Pinpoint the cell where the given text exists, returning its (X, Y) midpoint coordinate. 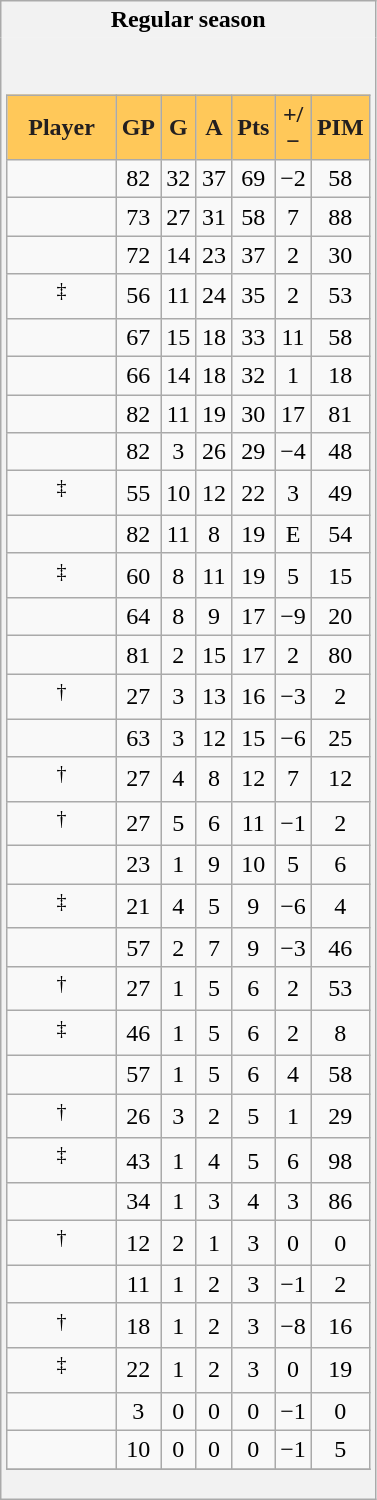
−8 (294, 1326)
+/− (294, 128)
25 (340, 737)
73 (138, 217)
−9 (294, 617)
E (294, 534)
55 (138, 494)
Player (62, 128)
69 (254, 179)
60 (138, 576)
Regular season (188, 20)
64 (138, 617)
43 (138, 1160)
−4 (294, 452)
56 (138, 296)
13 (214, 696)
49 (340, 494)
Pts (254, 128)
A (214, 128)
21 (138, 906)
54 (340, 534)
G (179, 128)
GP (138, 128)
35 (254, 296)
88 (340, 217)
24 (214, 296)
67 (138, 337)
98 (340, 1160)
33 (254, 337)
31 (214, 217)
−2 (294, 179)
20 (340, 617)
63 (138, 737)
72 (138, 255)
34 (138, 1202)
86 (340, 1202)
48 (340, 452)
PIM (340, 128)
80 (340, 655)
66 (138, 375)
